Find where the given text appears and provide that cell's center as [x, y] coordinate. 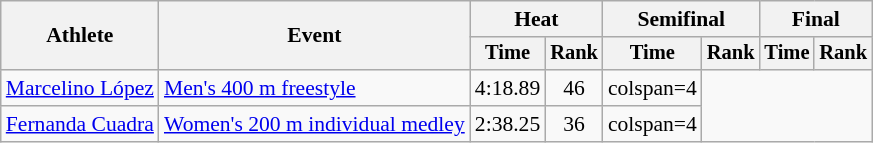
Fernanda Cuadra [80, 124]
4:18.89 [508, 88]
Semifinal [682, 19]
Women's 200 m individual medley [314, 124]
Athlete [80, 36]
36 [574, 124]
Final [815, 19]
Marcelino López [80, 88]
2:38.25 [508, 124]
Event [314, 36]
Men's 400 m freestyle [314, 88]
46 [574, 88]
Heat [536, 19]
